Extract the [x, y] coordinate from the center of the cell holding the provided text.  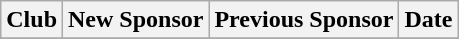
Previous Sponsor [304, 20]
New Sponsor [136, 20]
Date [428, 20]
Club [32, 20]
